Search for the cell housing the specified text and yield its [X, Y] center coordinate. 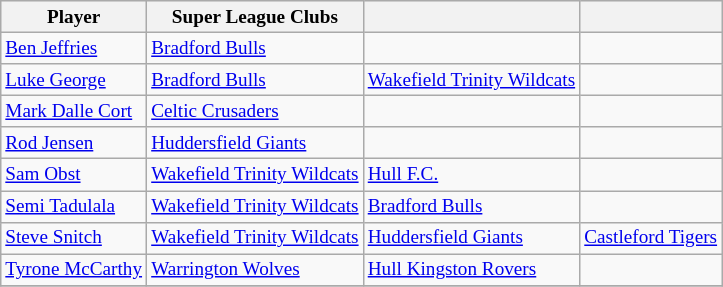
Ben Jeffries [74, 48]
Warrington Wolves [256, 270]
Sam Obst [74, 175]
Mark Dalle Cort [74, 111]
Castleford Tigers [651, 238]
Semi Tadulala [74, 206]
Player [74, 17]
Steve Snitch [74, 238]
Luke George [74, 80]
Super League Clubs [256, 17]
Tyrone McCarthy [74, 270]
Hull Kingston Rovers [472, 270]
Celtic Crusaders [256, 111]
Rod Jensen [74, 143]
Hull F.C. [472, 175]
